Scan for the cell matching the given text and deliver its (X, Y) coordinate at center. 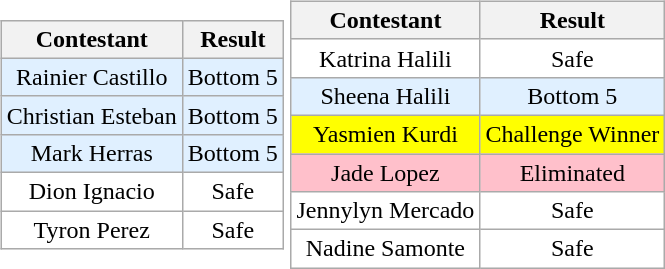
Dion Ignacio (92, 192)
Challenge Winner (572, 134)
Yasmien Kurdi (386, 134)
Christian Esteban (92, 115)
Eliminated (572, 173)
Sheena Halili (386, 96)
Rainier Castillo (92, 77)
Mark Herras (92, 153)
Nadine Samonte (386, 249)
Jade Lopez (386, 173)
Tyron Perez (92, 230)
Katrina Halili (386, 58)
Jennylyn Mercado (386, 211)
